Capture the cell that displays the provided text and extract its [x, y] central coordinate. 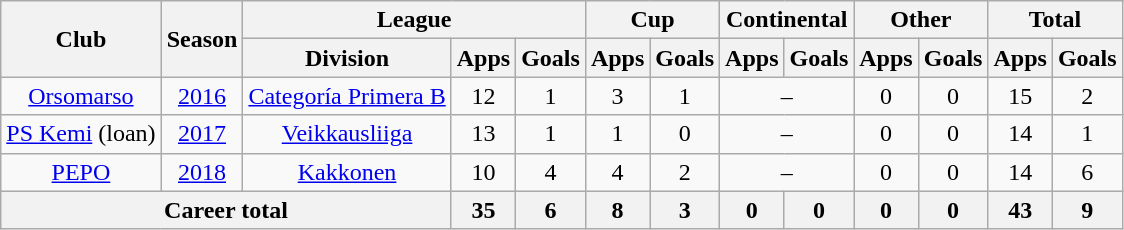
2016 [202, 96]
Categoría Primera B [347, 96]
Career total [226, 210]
Continental [787, 20]
Cup [652, 20]
Veikkausliiga [347, 134]
12 [483, 96]
PEPO [81, 172]
15 [1020, 96]
2018 [202, 172]
Division [347, 58]
35 [483, 210]
10 [483, 172]
Kakkonen [347, 172]
League [414, 20]
Club [81, 39]
PS Kemi (loan) [81, 134]
2017 [202, 134]
43 [1020, 210]
Other [921, 20]
13 [483, 134]
9 [1087, 210]
Orsomarso [81, 96]
Total [1055, 20]
Season [202, 39]
8 [617, 210]
